Pinpoint the cell where the given text exists, returning its (X, Y) midpoint coordinate. 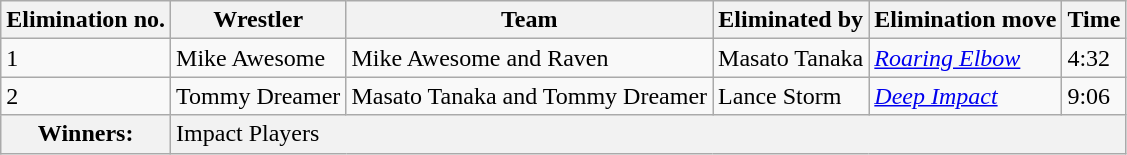
Elimination move (966, 20)
Tommy Dreamer (258, 96)
Team (530, 20)
Elimination no. (86, 20)
Impact Players (648, 134)
4:32 (1094, 58)
2 (86, 96)
Masato Tanaka and Tommy Dreamer (530, 96)
Lance Storm (791, 96)
Roaring Elbow (966, 58)
Wrestler (258, 20)
Time (1094, 20)
Masato Tanaka (791, 58)
Mike Awesome (258, 58)
Eliminated by (791, 20)
1 (86, 58)
9:06 (1094, 96)
Winners: (86, 134)
Deep Impact (966, 96)
Mike Awesome and Raven (530, 58)
